Capture the cell that displays the provided text and extract its [X, Y] central coordinate. 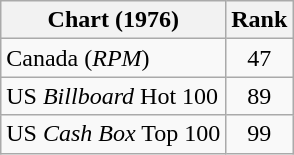
89 [260, 96]
99 [260, 134]
Rank [260, 20]
US Cash Box Top 100 [114, 134]
Chart (1976) [114, 20]
US Billboard Hot 100 [114, 96]
47 [260, 58]
Canada (RPM) [114, 58]
